Identify which cell holds the provided text, then report its (x, y) central coordinate. 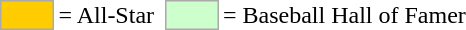
= All-Star (106, 15)
